Locate the cell with the specified text and output its [x, y] center coordinate. 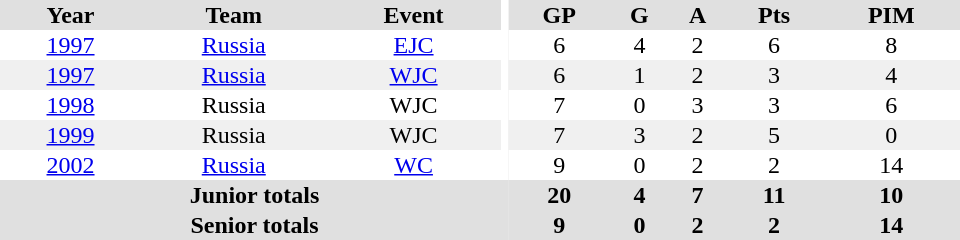
Junior totals [254, 195]
20 [559, 195]
5 [774, 135]
11 [774, 195]
Event [413, 15]
GP [559, 15]
EJC [413, 45]
Year [70, 15]
1 [639, 75]
2002 [70, 165]
PIM [892, 15]
WC [413, 165]
8 [892, 45]
1998 [70, 105]
Team [234, 15]
Pts [774, 15]
A [697, 15]
10 [892, 195]
Senior totals [254, 225]
G [639, 15]
1999 [70, 135]
